Capture the cell that displays the provided text and extract its [x, y] central coordinate. 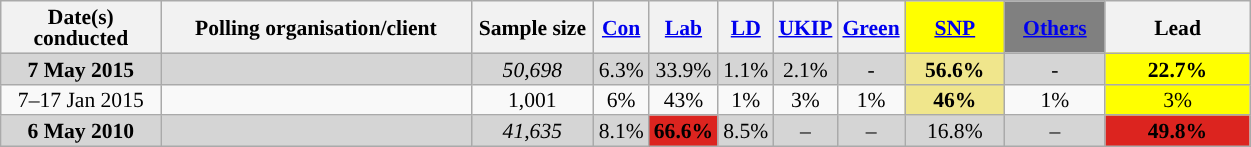
43% [684, 100]
Con [622, 27]
16.8% [955, 132]
56.6% [955, 68]
49.8% [1178, 132]
41,635 [532, 132]
Sample size [532, 27]
LD [746, 27]
22.7% [1178, 68]
Polling organisation/client [316, 27]
Green [870, 27]
Others [1055, 27]
7 May 2015 [81, 68]
UKIP [805, 27]
66.6% [684, 132]
Lead [1178, 27]
33.9% [684, 68]
Lab [684, 27]
7–17 Jan 2015 [81, 100]
6 May 2010 [81, 132]
2.1% [805, 68]
6.3% [622, 68]
1.1% [746, 68]
8.1% [622, 132]
1,001 [532, 100]
46% [955, 100]
50,698 [532, 68]
SNP [955, 27]
6% [622, 100]
8.5% [746, 132]
Date(s)conducted [81, 27]
